Pinpoint the cell where the given text exists, returning its (x, y) midpoint coordinate. 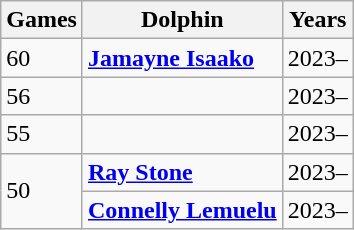
Years (318, 20)
Connelly Lemuelu (182, 210)
Games (42, 20)
Ray Stone (182, 172)
60 (42, 58)
55 (42, 134)
56 (42, 96)
50 (42, 191)
Jamayne Isaako (182, 58)
Dolphin (182, 20)
